Determine the (X, Y) coordinate at the center of the cell enclosing the given text.  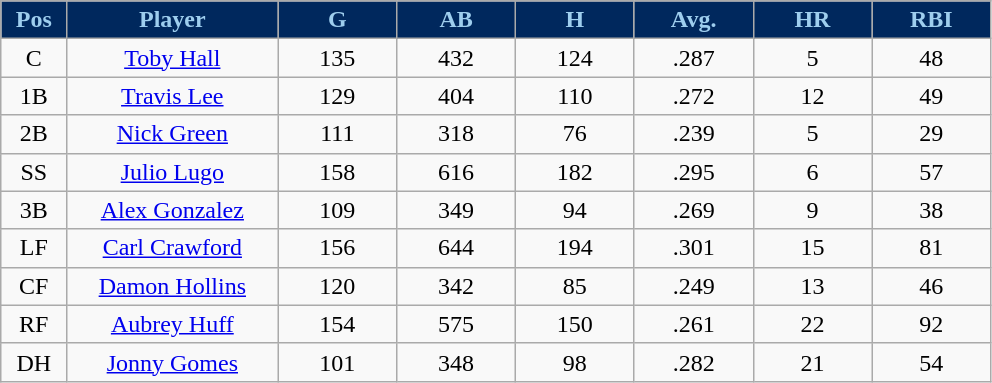
644 (456, 248)
101 (338, 362)
92 (932, 324)
76 (574, 134)
348 (456, 362)
124 (574, 58)
Julio Lugo (172, 172)
C (34, 58)
6 (812, 172)
CF (34, 286)
.239 (694, 134)
15 (812, 248)
38 (932, 210)
Avg. (694, 20)
182 (574, 172)
Jonny Gomes (172, 362)
.282 (694, 362)
HR (812, 20)
46 (932, 286)
49 (932, 96)
.261 (694, 324)
Aubrey Huff (172, 324)
.269 (694, 210)
158 (338, 172)
13 (812, 286)
AB (456, 20)
111 (338, 134)
2B (34, 134)
3B (34, 210)
81 (932, 248)
29 (932, 134)
318 (456, 134)
RBI (932, 20)
109 (338, 210)
RF (34, 324)
48 (932, 58)
G (338, 20)
194 (574, 248)
Nick Green (172, 134)
129 (338, 96)
120 (338, 286)
Alex Gonzalez (172, 210)
LF (34, 248)
94 (574, 210)
98 (574, 362)
156 (338, 248)
Player (172, 20)
.272 (694, 96)
.301 (694, 248)
432 (456, 58)
135 (338, 58)
.295 (694, 172)
H (574, 20)
9 (812, 210)
616 (456, 172)
DH (34, 362)
575 (456, 324)
110 (574, 96)
21 (812, 362)
54 (932, 362)
342 (456, 286)
.249 (694, 286)
349 (456, 210)
Pos (34, 20)
Damon Hollins (172, 286)
1B (34, 96)
.287 (694, 58)
57 (932, 172)
154 (338, 324)
12 (812, 96)
Toby Hall (172, 58)
404 (456, 96)
85 (574, 286)
SS (34, 172)
Travis Lee (172, 96)
Carl Crawford (172, 248)
150 (574, 324)
22 (812, 324)
